For the text-containing cell, return its midpoint in [x, y] coordinate format. 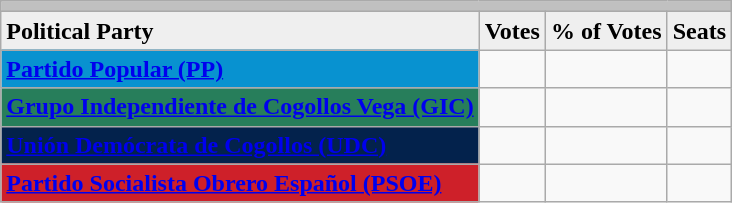
Seats [699, 31]
Partido Popular (PP) [240, 69]
Partido Socialista Obrero Español (PSOE) [240, 183]
Grupo Independiente de Cogollos Vega (GIC) [240, 107]
Votes [512, 31]
% of Votes [606, 31]
Political Party [240, 31]
Unión Demócrata de Cogollos (UDC) [240, 145]
